Search for the cell housing the specified text and yield its [X, Y] center coordinate. 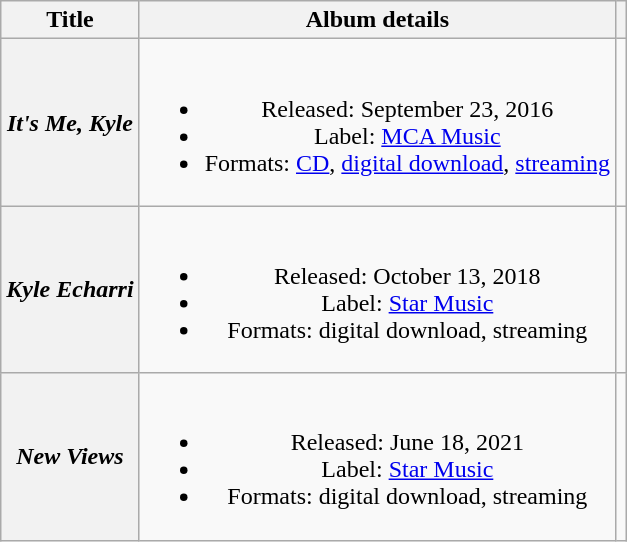
It's Me, Kyle [70, 122]
Kyle Echarri [70, 290]
Album details [377, 20]
Released: June 18, 2021Label: Star MusicFormats: digital download, streaming [377, 456]
Released: October 13, 2018Label: Star MusicFormats: digital download, streaming [377, 290]
Released: September 23, 2016Label: MCA MusicFormats: CD, digital download, streaming [377, 122]
Title [70, 20]
New Views [70, 456]
